Find where the given text appears and provide that cell's center as (x, y) coordinate. 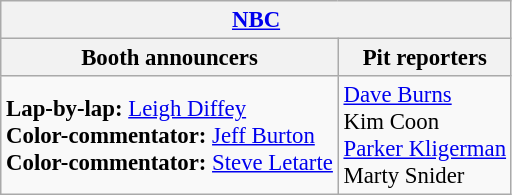
Booth announcers (170, 58)
Lap-by-lap: Leigh DiffeyColor-commentator: Jeff BurtonColor-commentator: Steve Letarte (170, 136)
Pit reporters (424, 58)
NBC (256, 20)
Dave BurnsKim CoonParker KligermanMarty Snider (424, 136)
